Locate the cell with the specified text and output its [x, y] center coordinate. 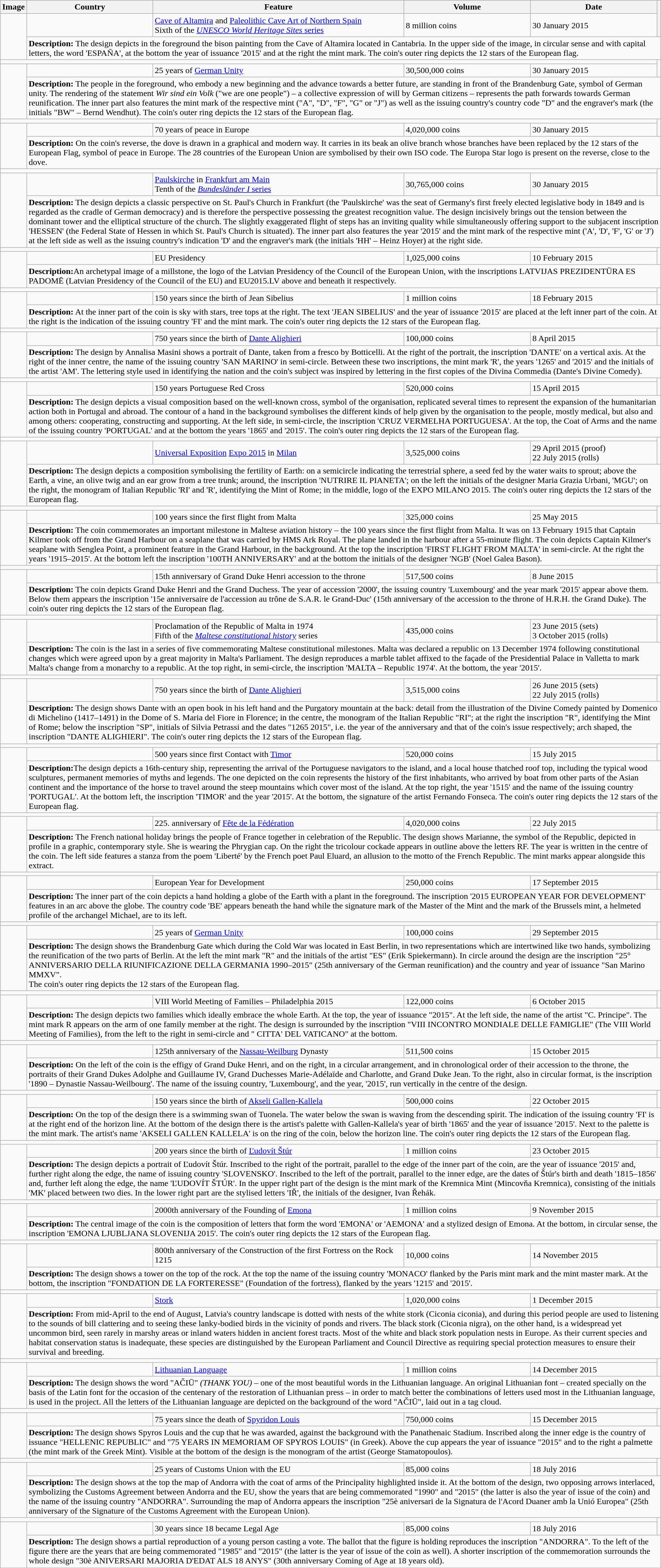
Cave of Altamira and Paleolithic Cave Art of Northern SpainSixth of the UNESCO World Heritage Sites series [278, 25]
Universal Exposition Expo 2015 in Milan [278, 453]
15 December 2015 [594, 1419]
150 years Portuguese Red Cross [278, 388]
15th anniversary of Grand Duke Henri accession to the throne [278, 576]
Feature [278, 7]
9 November 2015 [594, 1210]
6 October 2015 [594, 1001]
29 April 2015 (proof)22 July 2015 (rolls) [594, 453]
15 April 2015 [594, 388]
14 November 2015 [594, 1256]
23 October 2015 [594, 1151]
125th anniversary of the Nassau-Weilburg Dynasty [278, 1051]
15 October 2015 [594, 1051]
517,500 coins [467, 576]
14 December 2015 [594, 1369]
30 years since 18 became Legal Age [278, 1528]
30,765,000 coins [467, 184]
8 April 2015 [594, 339]
Proclamation of the Republic of Malta in 1974Fifth of the Maltese constitutional history series [278, 631]
Stork [278, 1300]
511,500 coins [467, 1051]
1,020,000 coins [467, 1300]
25 May 2015 [594, 517]
8 million coins [467, 25]
3,515,000 coins [467, 690]
Country [90, 7]
500,000 coins [467, 1101]
1 December 2015 [594, 1300]
2000th anniversary of the Founding of Emona [278, 1210]
VIII World Meeting of Families – Philadelphia 2015 [278, 1001]
Image [13, 7]
150 years since the birth of Jean Sibelius [278, 298]
22 October 2015 [594, 1101]
European Year for Development [278, 883]
122,000 coins [467, 1001]
250,000 coins [467, 883]
150 years since the birth of Akseli Gallen-Kallela [278, 1101]
23 June 2015 (sets)3 October 2015 (rolls) [594, 631]
225. anniversary of Fête de la Fédération [278, 823]
800th anniversary of the Construction of the first Fortress on the Rock 1215 [278, 1256]
25 years of Customs Union with the EU [278, 1469]
750,000 coins [467, 1419]
10,000 coins [467, 1256]
Volume [467, 7]
10 February 2015 [594, 258]
Date [594, 7]
70 years of peace in Europe [278, 130]
100 years since the first flight from Malta [278, 517]
29 September 2015 [594, 932]
EU Presidency [278, 258]
18 February 2015 [594, 298]
30,500,000 coins [467, 70]
Paulskirche in Frankfurt am MainTenth of the Bundesländer I series [278, 184]
22 July 2015 [594, 823]
15 July 2015 [594, 754]
75 years since the death of Spyridon Louis [278, 1419]
325,000 coins [467, 517]
500 years since first Contact with Timor [278, 754]
8 June 2015 [594, 576]
435,000 coins [467, 631]
3,525,000 coins [467, 453]
17 September 2015 [594, 883]
26 June 2015 (sets)22 July 2015 (rolls) [594, 690]
Lithuanian Language [278, 1369]
200 years since the birth of Ľudovít Štúr [278, 1151]
1,025,000 coins [467, 258]
